Locate the cell with the specified text and output its (x, y) center coordinate. 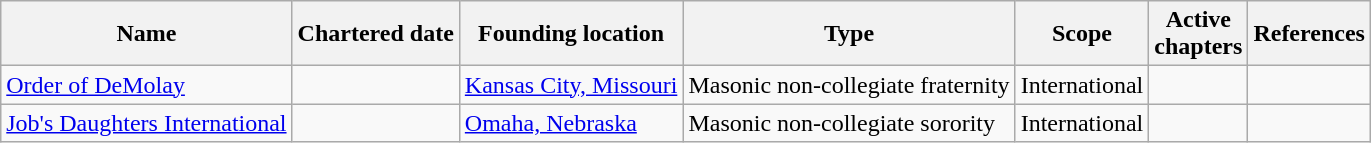
Job's Daughters International (146, 123)
Chartered date (376, 34)
Masonic non-collegiate sorority (849, 123)
Founding location (571, 34)
Order of DeMolay (146, 85)
Kansas City, Missouri (571, 85)
Name (146, 34)
Type (849, 34)
Scope (1082, 34)
Masonic non-collegiate fraternity (849, 85)
Activechapters (1198, 34)
References (1310, 34)
Omaha, Nebraska (571, 123)
